Locate the cell with the specified text and output its (X, Y) center coordinate. 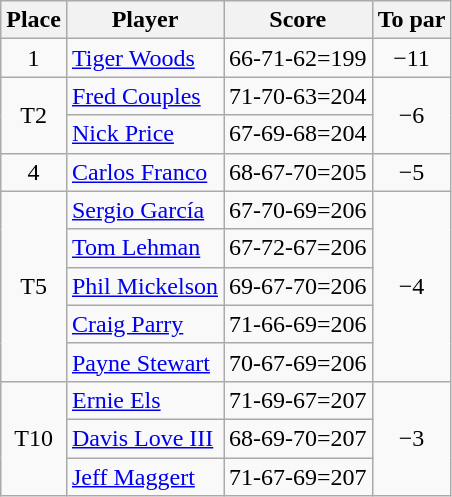
Payne Stewart (144, 362)
T2 (34, 115)
Player (144, 20)
−4 (412, 286)
68-67-70=205 (298, 172)
Ernie Els (144, 400)
Jeff Maggert (144, 477)
66-71-62=199 (298, 58)
Tiger Woods (144, 58)
T10 (34, 438)
Nick Price (144, 134)
Davis Love III (144, 438)
Fred Couples (144, 96)
Sergio García (144, 210)
4 (34, 172)
−6 (412, 115)
Carlos Franco (144, 172)
67-72-67=206 (298, 248)
Tom Lehman (144, 248)
−3 (412, 438)
69-67-70=206 (298, 286)
−5 (412, 172)
T5 (34, 286)
71-67-69=207 (298, 477)
67-70-69=206 (298, 210)
67-69-68=204 (298, 134)
71-70-63=204 (298, 96)
1 (34, 58)
Place (34, 20)
68-69-70=207 (298, 438)
70-67-69=206 (298, 362)
Score (298, 20)
To par (412, 20)
71-66-69=206 (298, 324)
71-69-67=207 (298, 400)
−11 (412, 58)
Craig Parry (144, 324)
Phil Mickelson (144, 286)
